Detect which cell encompasses the target text, then output its [X, Y] center coordinate. 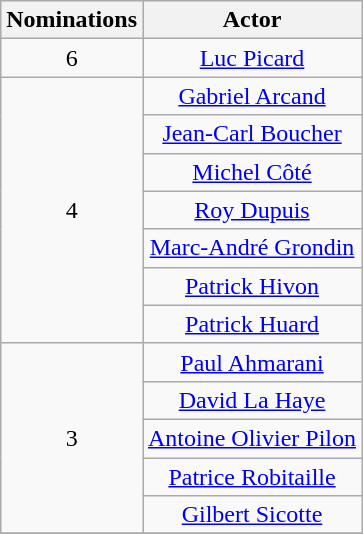
Luc Picard [252, 58]
David La Haye [252, 400]
Antoine Olivier Pilon [252, 438]
Patrice Robitaille [252, 477]
Marc-André Grondin [252, 248]
Paul Ahmarani [252, 362]
Gabriel Arcand [252, 96]
Michel Côté [252, 172]
4 [72, 210]
6 [72, 58]
3 [72, 438]
Patrick Hivon [252, 286]
Nominations [72, 20]
Actor [252, 20]
Gilbert Sicotte [252, 515]
Jean-Carl Boucher [252, 134]
Patrick Huard [252, 324]
Roy Dupuis [252, 210]
